Find where the given text appears and provide that cell's center as (x, y) coordinate. 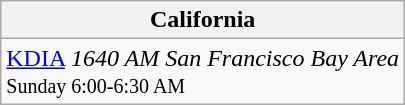
KDIA 1640 AM San Francisco Bay AreaSunday 6:00-6:30 AM (203, 72)
California (203, 20)
